Provide the [x, y] coordinate of the cell's center where the given text is located.  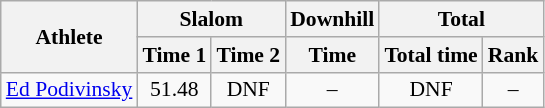
Total [461, 19]
Athlete [70, 36]
Time 2 [248, 55]
Slalom [211, 19]
Total time [430, 55]
Downhill [332, 19]
Rank [514, 55]
Time [332, 55]
Ed Podivinsky [70, 90]
51.48 [174, 90]
Time 1 [174, 55]
